Extract the [X, Y] coordinate from the center of the cell holding the provided text.  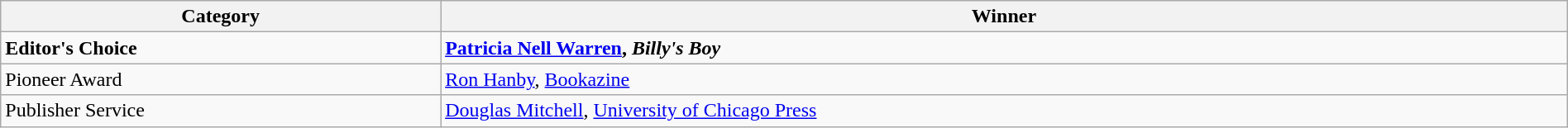
Editor's Choice [221, 48]
Pioneer Award [221, 79]
Publisher Service [221, 111]
Category [221, 17]
Winner [1004, 17]
Douglas Mitchell, University of Chicago Press [1004, 111]
Patricia Nell Warren, Billy's Boy [1004, 48]
Ron Hanby, Bookazine [1004, 79]
